Extract the [x, y] coordinate from the center of the cell holding the provided text.  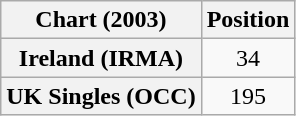
Ireland (IRMA) [101, 58]
34 [248, 58]
Position [248, 20]
Chart (2003) [101, 20]
UK Singles (OCC) [101, 96]
195 [248, 96]
